For the text-containing cell, return its midpoint in [x, y] coordinate format. 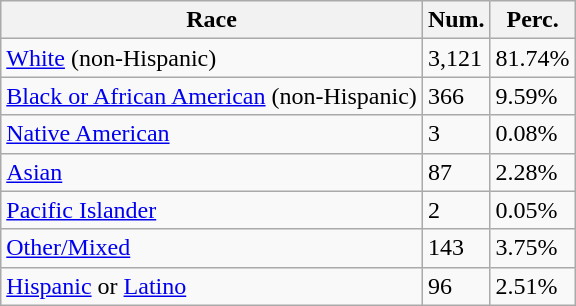
Native American [212, 134]
0.08% [532, 134]
2 [456, 210]
143 [456, 248]
Race [212, 20]
96 [456, 286]
Num. [456, 20]
Hispanic or Latino [212, 286]
Black or African American (non-Hispanic) [212, 96]
Pacific Islander [212, 210]
87 [456, 172]
2.51% [532, 286]
White (non-Hispanic) [212, 58]
Other/Mixed [212, 248]
3,121 [456, 58]
81.74% [532, 58]
Perc. [532, 20]
Asian [212, 172]
2.28% [532, 172]
3 [456, 134]
0.05% [532, 210]
9.59% [532, 96]
366 [456, 96]
3.75% [532, 248]
